Determine the (x, y) coordinate at the center of the cell enclosing the given text.  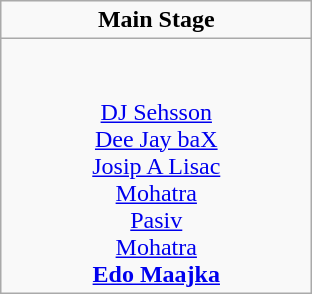
Main Stage (156, 20)
DJ Sehsson Dee Jay baX Josip A Lisac Mohatra Pasiv Mohatra Edo Maajka (156, 166)
